Find where the given text appears and provide that cell's center as (x, y) coordinate. 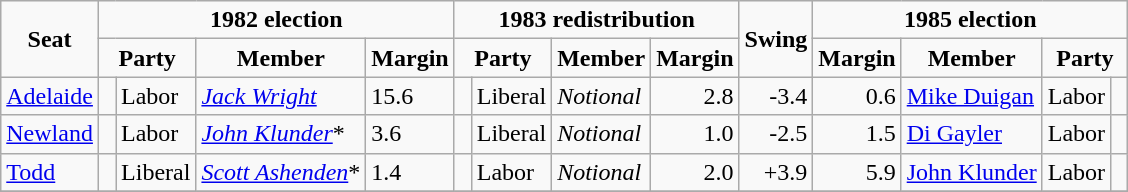
1.5 (857, 134)
1.4 (410, 172)
-2.5 (776, 134)
3.6 (410, 134)
Todd (50, 172)
Newland (50, 134)
Seat (50, 39)
0.6 (857, 96)
John Klunder (972, 172)
-3.4 (776, 96)
Jack Wright (281, 96)
Mike Duigan (972, 96)
Scott Ashenden* (281, 172)
1983 redistribution (596, 20)
1985 election (970, 20)
2.8 (695, 96)
15.6 (410, 96)
5.9 (857, 172)
Di Gayler (972, 134)
1.0 (695, 134)
1982 election (276, 20)
2.0 (695, 172)
John Klunder* (281, 134)
Adelaide (50, 96)
+3.9 (776, 172)
Swing (776, 39)
